Output the (X, Y) coordinate of the center of the cell containing the given text.  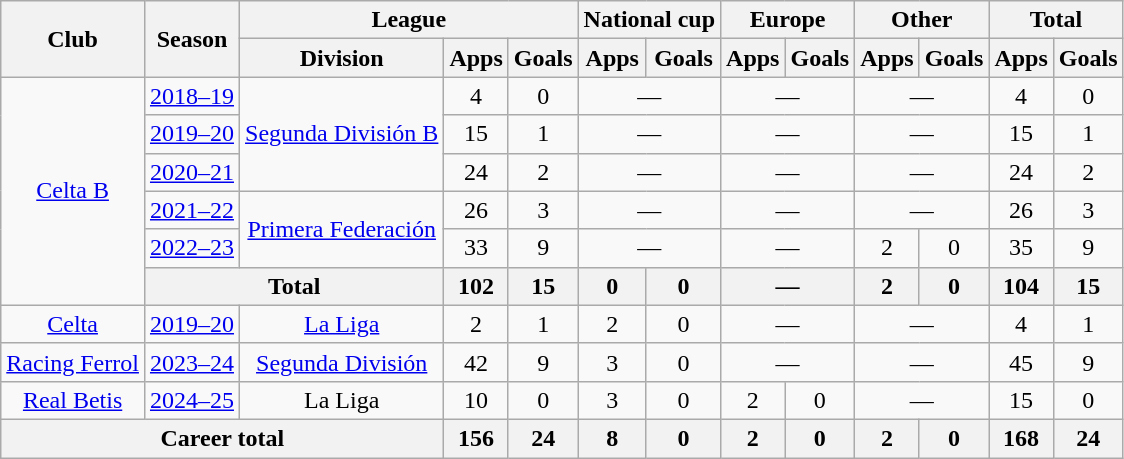
2020–21 (192, 172)
10 (476, 400)
Segunda División B (342, 134)
Real Betis (73, 400)
Europe (788, 20)
Career total (222, 438)
2018–19 (192, 96)
Other (922, 20)
National cup (649, 20)
42 (476, 362)
Celta (73, 324)
Club (73, 39)
168 (1021, 438)
Racing Ferrol (73, 362)
35 (1021, 248)
45 (1021, 362)
8 (612, 438)
104 (1021, 286)
2023–24 (192, 362)
156 (476, 438)
Season (192, 39)
102 (476, 286)
Primera Federación (342, 229)
Segunda División (342, 362)
League (410, 20)
Celta B (73, 191)
2022–23 (192, 248)
2024–25 (192, 400)
33 (476, 248)
2021–22 (192, 210)
Division (342, 58)
